Extract the (x, y) coordinate from the center of the cell holding the provided text.  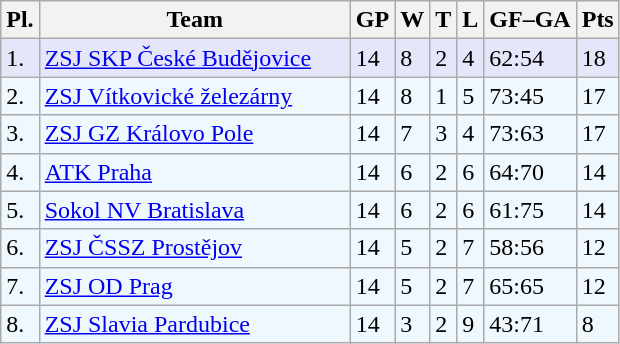
W (412, 20)
ATK Praha (194, 172)
4. (20, 172)
ZSJ GZ Královo Pole (194, 134)
ZSJ SKP České Budějovice (194, 58)
62:54 (530, 58)
1 (444, 96)
3. (20, 134)
9 (470, 324)
7. (20, 286)
Team (194, 20)
Pl. (20, 20)
61:75 (530, 210)
ZSJ OD Prag (194, 286)
2. (20, 96)
5. (20, 210)
58:56 (530, 248)
1. (20, 58)
Pts (598, 20)
6. (20, 248)
T (444, 20)
L (470, 20)
65:65 (530, 286)
73:45 (530, 96)
GP (372, 20)
ZSJ Vítkovické železárny (194, 96)
Sokol NV Bratislava (194, 210)
18 (598, 58)
ZSJ ČSSZ Prostějov (194, 248)
8. (20, 324)
73:63 (530, 134)
43:71 (530, 324)
64:70 (530, 172)
ZSJ Slavia Pardubice (194, 324)
GF–GA (530, 20)
